Extract the [X, Y] coordinate from the center of the cell holding the provided text.  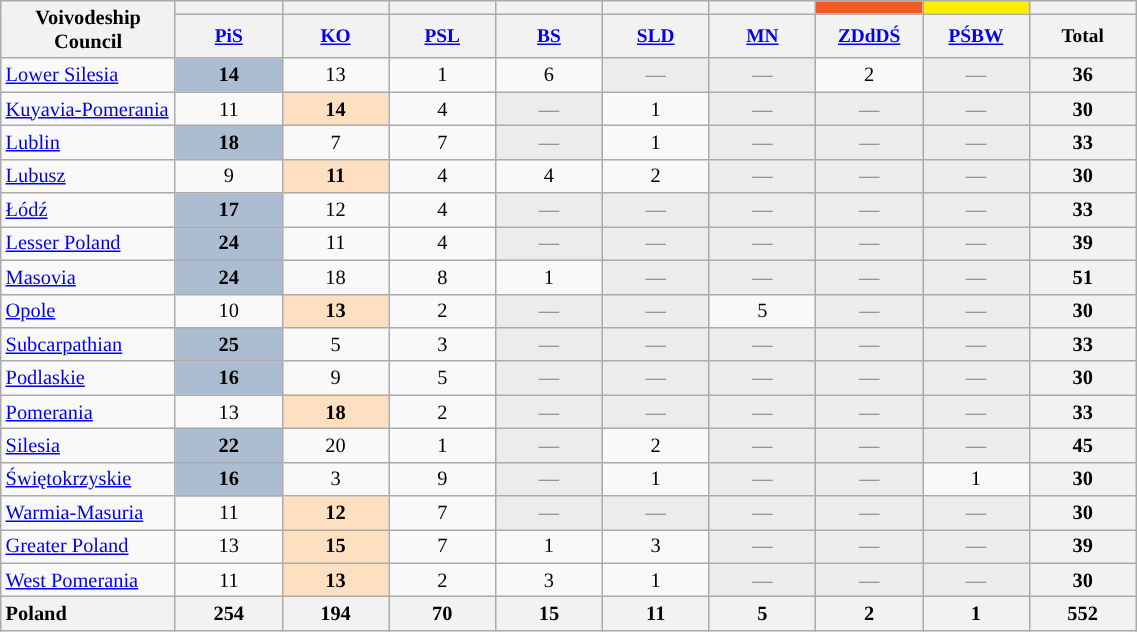
PŚBW [976, 36]
Lesser Poland [88, 243]
Subcarpathian [88, 344]
Świętokrzyskie [88, 479]
70 [442, 613]
Greater Poland [88, 546]
MN [762, 36]
254 [228, 613]
10 [228, 311]
17 [228, 210]
Voivodeship Council [88, 29]
6 [550, 75]
Łódź [88, 210]
Pomerania [88, 412]
Kuyavia-Pomerania [88, 109]
Lower Silesia [88, 75]
ZDdDŚ [870, 36]
36 [1082, 75]
552 [1082, 613]
Opole [88, 311]
Total [1082, 36]
Lublin [88, 142]
Silesia [88, 445]
Poland [88, 613]
8 [442, 277]
KO [336, 36]
West Pomerania [88, 580]
Masovia [88, 277]
PSL [442, 36]
25 [228, 344]
20 [336, 445]
194 [336, 613]
PiS [228, 36]
BS [550, 36]
SLD [656, 36]
22 [228, 445]
Warmia-Masuria [88, 513]
45 [1082, 445]
51 [1082, 277]
Lubusz [88, 176]
Podlaskie [88, 378]
